Return the [X, Y] coordinate for the center point of the cell that contains the specified text.  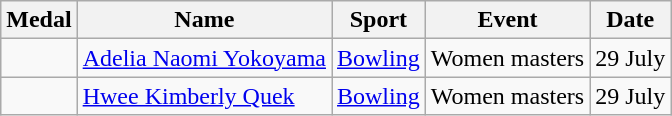
Adelia Naomi Yokoyama [204, 58]
Hwee Kimberly Quek [204, 96]
Sport [379, 20]
Medal [39, 20]
Date [630, 20]
Event [507, 20]
Name [204, 20]
